Identify which cell holds the provided text, then report its (X, Y) central coordinate. 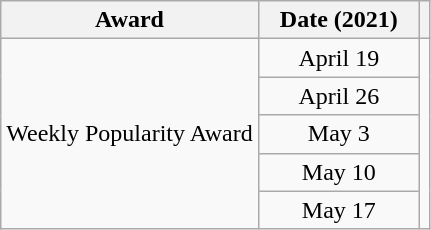
Date (2021) (338, 20)
April 26 (338, 96)
Award (130, 20)
May 10 (338, 172)
May 3 (338, 134)
April 19 (338, 58)
May 17 (338, 210)
Weekly Popularity Award (130, 134)
